From the cell containing the given text, extract its center point as [X, Y] coordinate. 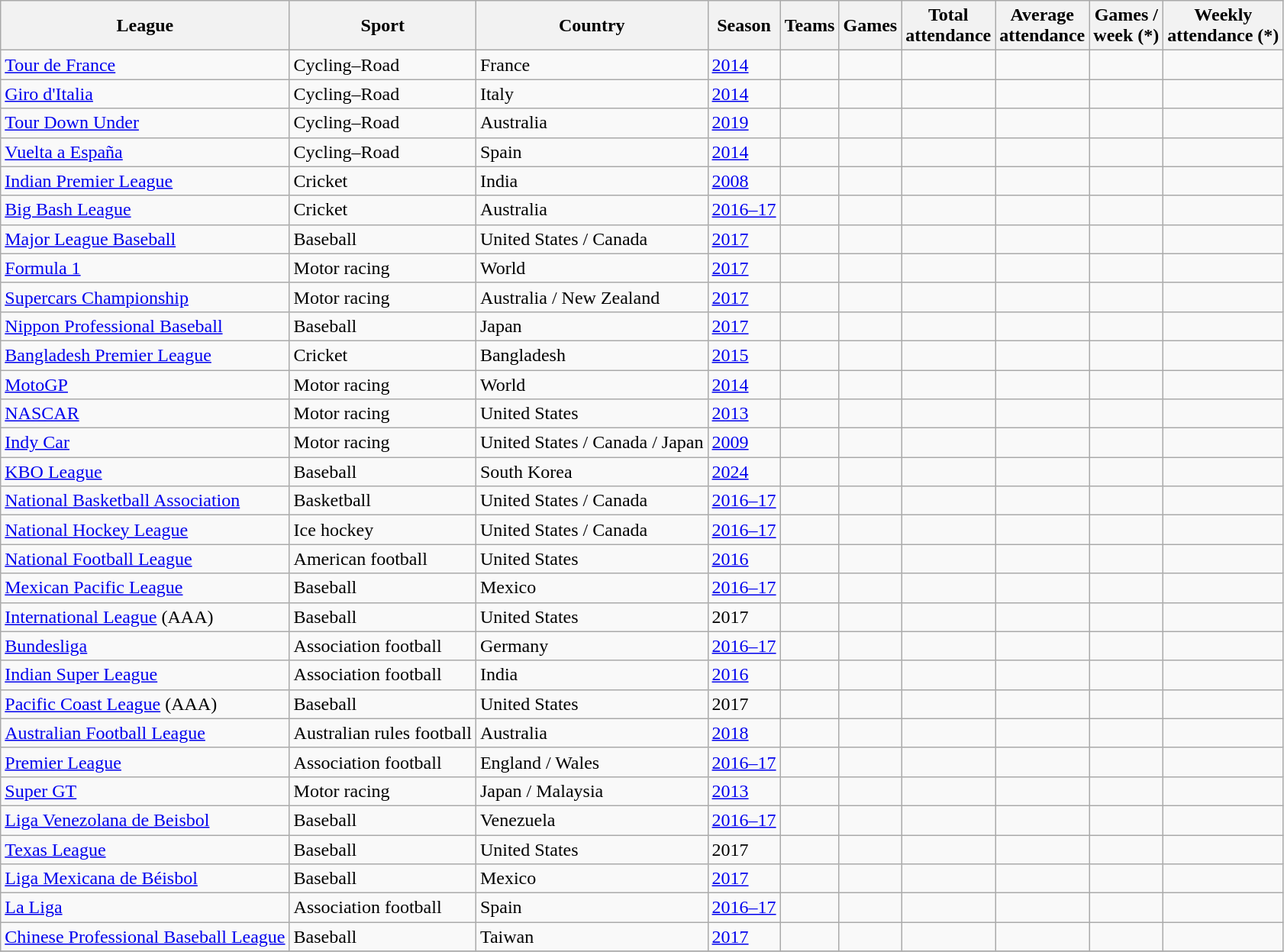
Australia / New Zealand [592, 297]
Japan / Malaysia [592, 791]
Indian Premier League [145, 181]
Season [744, 26]
League [145, 26]
MotoGP [145, 384]
France [592, 65]
Australian Football League [145, 733]
2009 [744, 443]
American football [382, 559]
NASCAR [145, 414]
Total attendance [948, 26]
Pacific Coast League (AAA) [145, 704]
Chinese Professional Baseball League [145, 937]
Teams [809, 26]
Super GT [145, 791]
Tour Down Under [145, 123]
Tour de France [145, 65]
Ice hockey [382, 530]
Averageattendance [1043, 26]
Italy [592, 94]
Bangladesh [592, 355]
Liga Mexicana de Béisbol [145, 879]
National Basketball Association [145, 501]
Indy Car [145, 443]
2018 [744, 733]
KBO League [145, 472]
Taiwan [592, 937]
South Korea [592, 472]
Sport [382, 26]
2019 [744, 123]
Big Bash League [145, 210]
Germany [592, 646]
Mexican Pacific League [145, 588]
England / Wales [592, 762]
Indian Super League [145, 675]
Liga Venezolana de Beisbol [145, 820]
Country [592, 26]
Games [870, 26]
Bundesliga [145, 646]
Weekly attendance (*) [1223, 26]
Supercars Championship [145, 297]
International League (AAA) [145, 617]
2024 [744, 472]
Formula 1 [145, 268]
Venezuela [592, 820]
2008 [744, 181]
Games / week (*) [1127, 26]
La Liga [145, 908]
Japan [592, 326]
Basketball [382, 501]
National Hockey League [145, 530]
United States / Canada / Japan [592, 443]
Giro d'Italia [145, 94]
Bangladesh Premier League [145, 355]
Nippon Professional Baseball [145, 326]
Texas League [145, 850]
Australian rules football [382, 733]
2015 [744, 355]
National Football League [145, 559]
Major League Baseball [145, 239]
Premier League [145, 762]
Vuelta a España [145, 152]
